Search for the cell housing the specified text and yield its (X, Y) center coordinate. 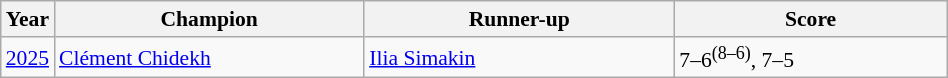
Clément Chidekh (209, 58)
7–6(8–6), 7–5 (810, 58)
Champion (209, 19)
2025 (28, 58)
Ilia Simakin (519, 58)
Runner-up (519, 19)
Year (28, 19)
Score (810, 19)
